Return [x, y] of the center of cell containing provided text 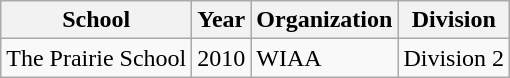
The Prairie School [96, 58]
Year [222, 20]
School [96, 20]
Organization [324, 20]
Division 2 [454, 58]
2010 [222, 58]
WIAA [324, 58]
Division [454, 20]
